Capture the cell that displays the provided text and extract its [x, y] central coordinate. 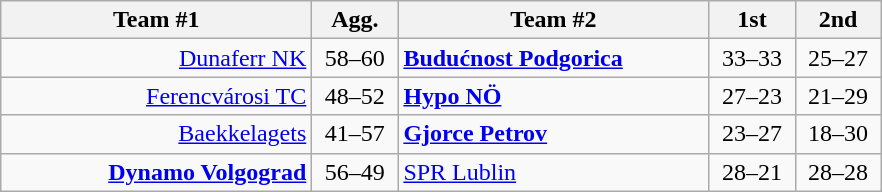
1st [752, 20]
25–27 [838, 58]
56–49 [355, 172]
21–29 [838, 96]
SPR Lublin [554, 172]
58–60 [355, 58]
Ferencvárosi TC [156, 96]
Team #2 [554, 20]
28–28 [838, 172]
27–23 [752, 96]
Team #1 [156, 20]
48–52 [355, 96]
2nd [838, 20]
41–57 [355, 134]
Dynamo Volgograd [156, 172]
23–27 [752, 134]
33–33 [752, 58]
18–30 [838, 134]
Gjorce Petrov [554, 134]
28–21 [752, 172]
Dunaferr NK [156, 58]
Hypo NÖ [554, 96]
Baekkelagets [156, 134]
Agg. [355, 20]
Budućnost Podgorica [554, 58]
